Identify which cell holds the provided text, then report its [x, y] central coordinate. 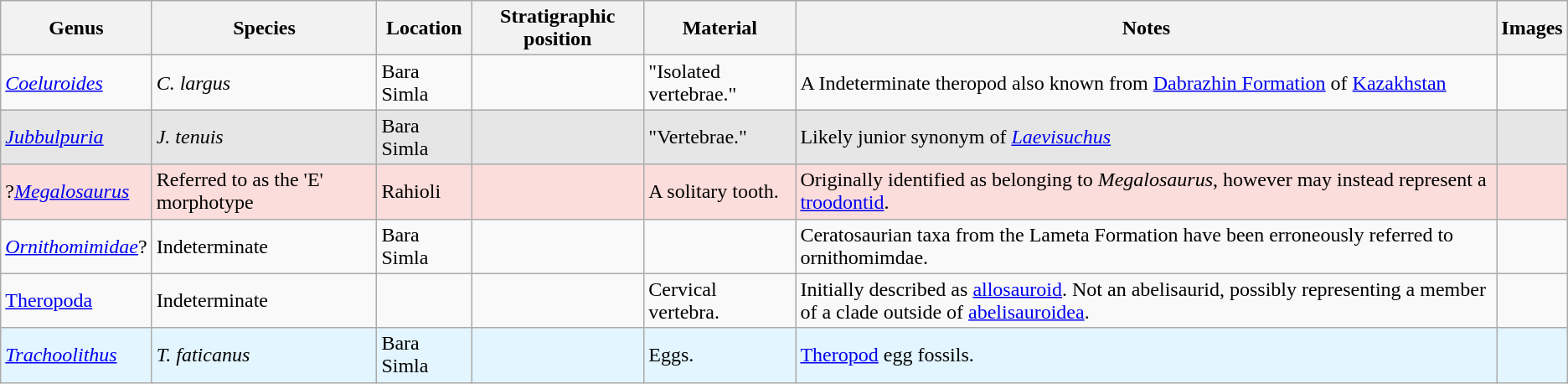
T. faticanus [265, 355]
?Megalosaurus [76, 191]
Coeluroides [76, 82]
Jubbulpuria [76, 138]
"Isolated vertebrae." [720, 82]
Species [265, 29]
Theropod egg fossils. [1146, 355]
Ceratosaurian taxa from the Lameta Formation have been erroneously referred to ornithomimdae. [1146, 246]
Theropoda [76, 300]
Likely junior synonym of Laevisuchus [1146, 138]
Location [424, 29]
Material [720, 29]
Genus [76, 29]
Originally identified as belonging to Megalosaurus, however may instead represent a troodontid. [1146, 191]
Rahioli [424, 191]
Eggs. [720, 355]
J. tenuis [265, 138]
Images [1532, 29]
Notes [1146, 29]
Cervical vertebra. [720, 300]
Ornithomimidae? [76, 246]
Stratigraphic position [558, 29]
A solitary tooth. [720, 191]
"Vertebrae." [720, 138]
Initially described as allosauroid. Not an abelisaurid, possibly representing a member of a clade outside of abelisauroidea. [1146, 300]
C. largus [265, 82]
A Indeterminate theropod also known from Dabrazhin Formation of Kazakhstan [1146, 82]
Referred to as the 'E' morphotype [265, 191]
Trachoolithus [76, 355]
